Output the (x, y) coordinate of the center of the cell containing the given text.  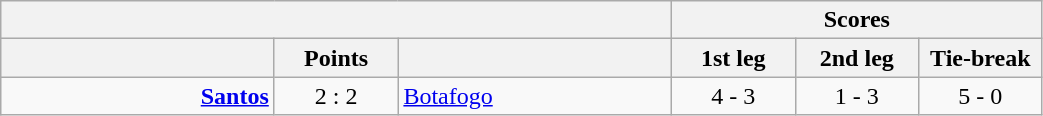
Santos (138, 96)
1 - 3 (857, 96)
Scores (856, 20)
2 : 2 (336, 96)
5 - 0 (981, 96)
1st leg (733, 58)
4 - 3 (733, 96)
Botafogo (535, 96)
Points (336, 58)
2nd leg (857, 58)
Tie-break (981, 58)
